Capture the cell that displays the provided text and extract its (X, Y) central coordinate. 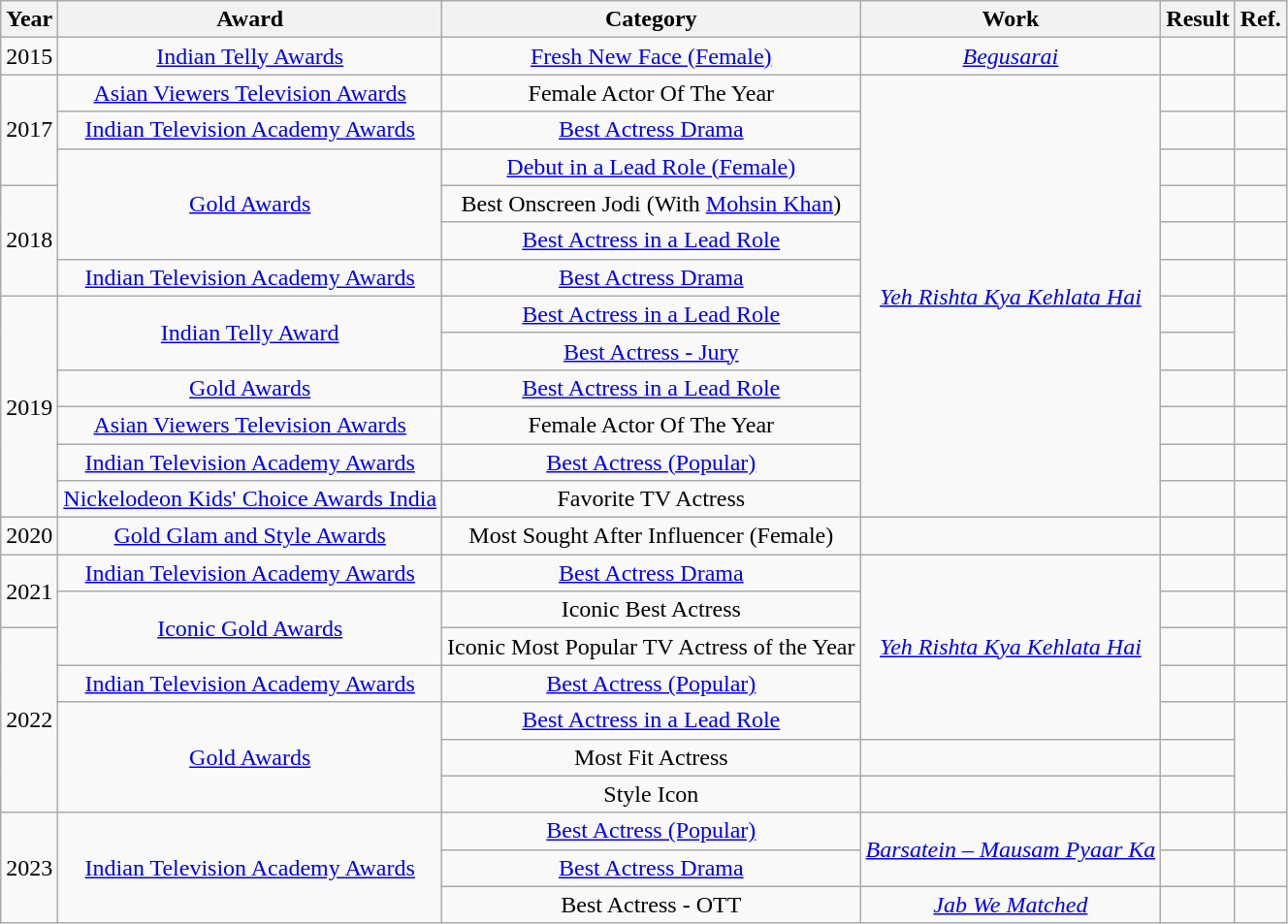
2020 (29, 536)
Style Icon (652, 794)
Indian Telly Award (250, 333)
Indian Telly Awards (250, 56)
Favorite TV Actress (652, 499)
Debut in a Lead Role (Female) (652, 167)
Iconic Best Actress (652, 610)
2019 (29, 406)
Nickelodeon Kids' Choice Awards India (250, 499)
Begusarai (1011, 56)
Fresh New Face (Female) (652, 56)
Best Actress - OTT (652, 905)
Year (29, 19)
2023 (29, 868)
Iconic Most Popular TV Actress of the Year (652, 647)
2017 (29, 130)
2018 (29, 240)
Best Onscreen Jodi (With Mohsin Khan) (652, 204)
Iconic Gold Awards (250, 628)
Result (1198, 19)
Barsatein – Mausam Pyaar Ka (1011, 849)
2015 (29, 56)
Most Fit Actress (652, 757)
Award (250, 19)
Work (1011, 19)
Most Sought After Influencer (Female) (652, 536)
2021 (29, 591)
Category (652, 19)
Jab We Matched (1011, 905)
Best Actress - Jury (652, 351)
2022 (29, 720)
Gold Glam and Style Awards (250, 536)
Ref. (1261, 19)
